Provide the [X, Y] coordinate of the cell's center where the given text is located.  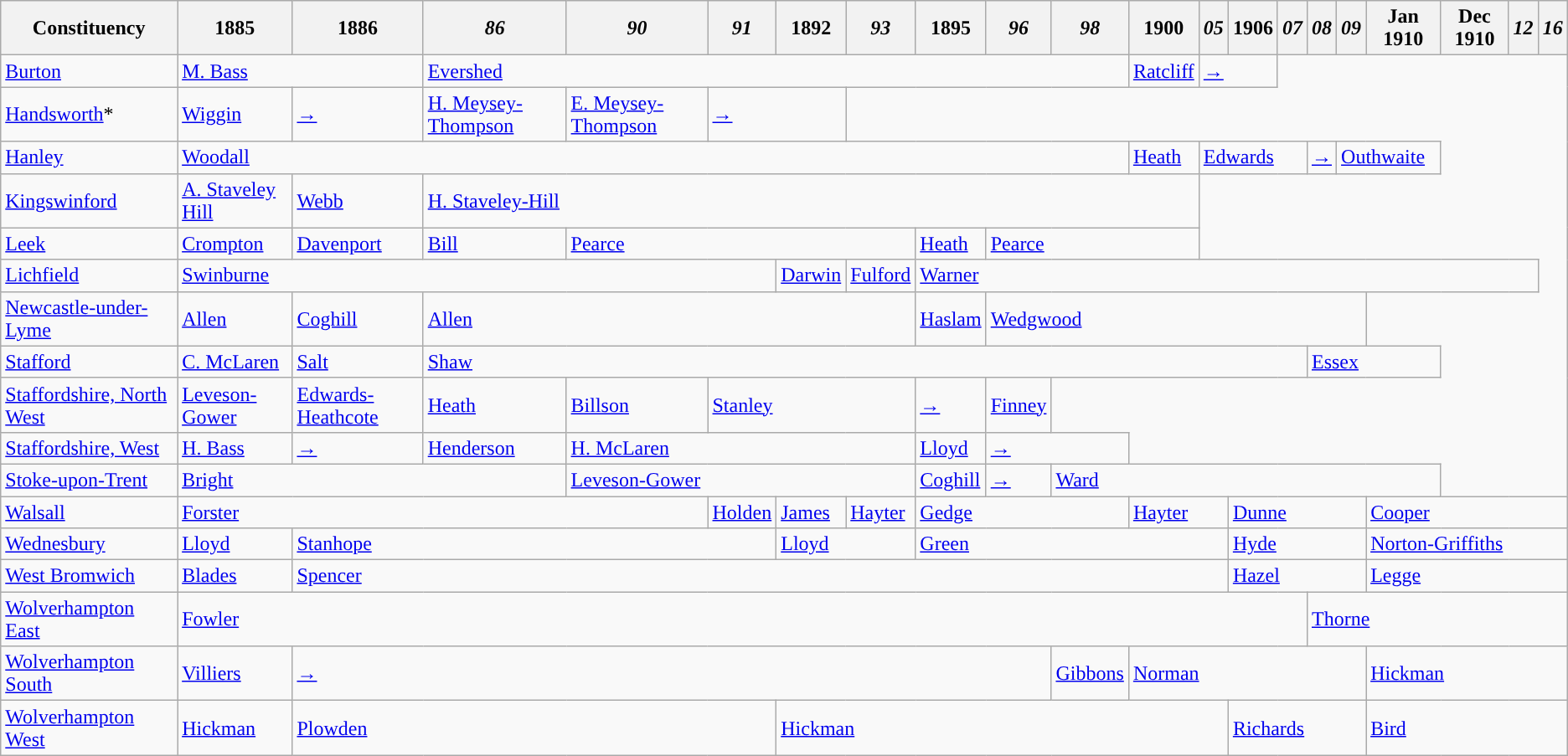
Haslam [951, 318]
Richards [1297, 728]
Ward [1246, 480]
90 [637, 28]
Newcastle-under-Lyme [89, 318]
Essex [1374, 362]
Gibbons [1090, 673]
16 [1553, 28]
Henderson [494, 448]
Bird [1467, 728]
1906 [1253, 28]
Handsworth* [89, 114]
1886 [358, 28]
Wednesbury [89, 544]
12 [1523, 28]
Davenport [358, 244]
Plowden [534, 728]
Outhwaite [1389, 157]
91 [742, 28]
Darwin [811, 275]
1892 [811, 28]
Green [1072, 544]
Norman [1246, 673]
1895 [951, 28]
Leek [89, 244]
Wedgwood [1176, 318]
Dunne [1297, 512]
93 [881, 28]
09 [1352, 28]
Hyde [1297, 544]
Cooper [1467, 512]
Dec 1910 [1474, 28]
Hanley [89, 157]
Villiers [235, 673]
H. McLaren [740, 448]
Staffordshire, North West [89, 405]
Burton [89, 71]
Bright [372, 480]
Swinburne [477, 275]
Forster [442, 512]
08 [1322, 28]
Woodall [653, 157]
Wolverhampton South [89, 673]
Spencer [761, 576]
Warner [1226, 275]
Walsall [89, 512]
West Bromwich [89, 576]
07 [1292, 28]
Norton-Griffiths [1467, 544]
Crompton [235, 244]
H. Staveley-Hill [811, 201]
05 [1213, 28]
A. Staveley Hill [235, 201]
Bill [494, 244]
Hazel [1297, 576]
Constituency [89, 28]
1885 [235, 28]
E. Meysey-Thompson [637, 114]
98 [1090, 28]
Fowler [742, 620]
Webb [358, 201]
1900 [1163, 28]
Ratcliff [1163, 71]
C. McLaren [235, 362]
M. Bass [301, 71]
Salt [358, 362]
Staffordshire, West [89, 448]
Wiggin [235, 114]
Edwards-Heathcote [358, 405]
Jan 1910 [1404, 28]
Kingswinford [89, 201]
Stafford [89, 362]
Blades [235, 576]
Stoke-upon-Trent [89, 480]
Evershed [776, 71]
James [811, 512]
Billson [637, 405]
H. Meysey-Thompson [494, 114]
Fulford [881, 275]
96 [1019, 28]
Wolverhampton East [89, 620]
Wolverhampton West [89, 728]
86 [494, 28]
Stanley [812, 405]
Finney [1019, 405]
Stanhope [534, 544]
Edwards [1253, 157]
Thorne [1437, 620]
H. Bass [235, 448]
Legge [1467, 576]
Lichfield [89, 275]
Holden [742, 512]
Gedge [1022, 512]
Shaw [864, 362]
